Scan for the cell matching the given text and deliver its (x, y) coordinate at center. 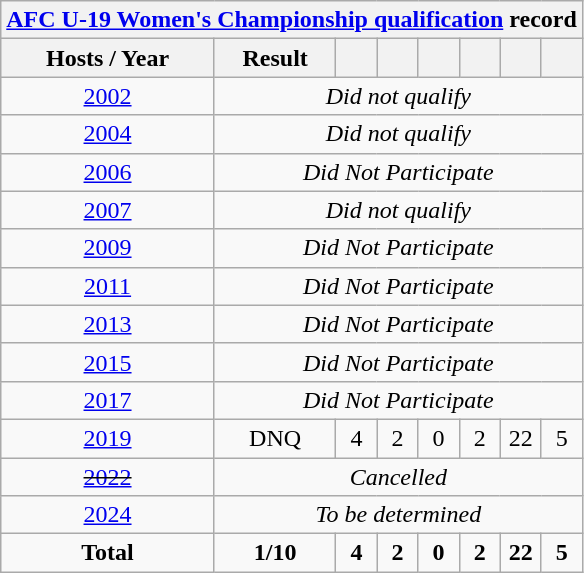
2019 (108, 438)
2006 (108, 172)
2022 (108, 477)
Total (108, 553)
DNQ (275, 438)
2015 (108, 362)
To be determined (398, 515)
Cancelled (398, 477)
AFC U-19 Women's Championship qualification record (292, 20)
2013 (108, 324)
2007 (108, 210)
1/10 (275, 553)
2009 (108, 248)
Result (275, 58)
2002 (108, 96)
2017 (108, 400)
Hosts / Year (108, 58)
2024 (108, 515)
2004 (108, 134)
2011 (108, 286)
